From the cell containing the given text, extract its center point as [X, Y] coordinate. 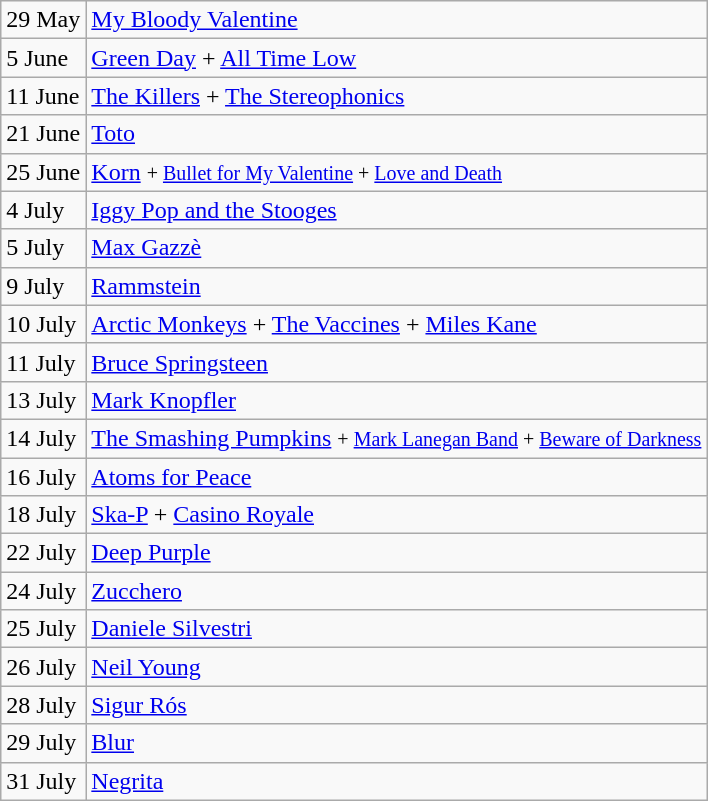
Korn + Bullet for My Valentine + Love and Death [396, 172]
9 July [44, 286]
11 July [44, 362]
Deep Purple [396, 553]
25 July [44, 629]
4 July [44, 210]
Green Day + All Time Low [396, 58]
My Bloody Valentine [396, 20]
14 July [44, 438]
29 May [44, 20]
Atoms for Peace [396, 477]
The Smashing Pumpkins + Mark Lanegan Band + Beware of Darkness [396, 438]
25 June [44, 172]
16 July [44, 477]
10 July [44, 324]
Zucchero [396, 591]
22 July [44, 553]
29 July [44, 743]
26 July [44, 667]
Negrita [396, 781]
Toto [396, 134]
Mark Knopfler [396, 400]
21 June [44, 134]
18 July [44, 515]
Rammstein [396, 286]
Iggy Pop and the Stooges [396, 210]
11 June [44, 96]
Sigur Rós [396, 705]
Max Gazzè [396, 248]
Ska-P + Casino Royale [396, 515]
5 June [44, 58]
Neil Young [396, 667]
Blur [396, 743]
Arctic Monkeys + The Vaccines + Miles Kane [396, 324]
The Killers + The Stereophonics [396, 96]
Daniele Silvestri [396, 629]
24 July [44, 591]
28 July [44, 705]
5 July [44, 248]
31 July [44, 781]
Bruce Springsteen [396, 362]
13 July [44, 400]
